Find where the given text appears and provide that cell's center as [x, y] coordinate. 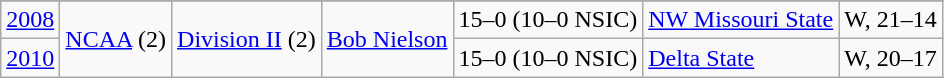
NW Missouri State [741, 20]
W, 21–14 [891, 20]
Bob Nielson [387, 39]
Delta State [741, 58]
Division II (2) [247, 39]
NCAA (2) [116, 39]
2010 [30, 58]
W, 20–17 [891, 58]
2008 [30, 20]
